Determine the (x, y) coordinate at the center of the cell enclosing the given text.  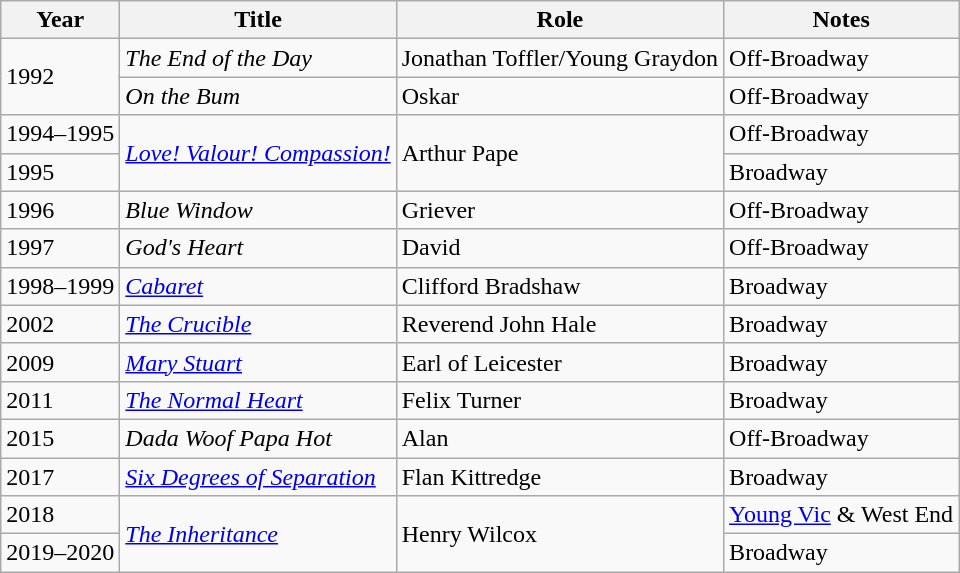
Oskar (560, 96)
Earl of Leicester (560, 362)
Reverend John Hale (560, 324)
1995 (60, 172)
The Normal Heart (258, 400)
1992 (60, 77)
David (560, 248)
Year (60, 20)
Mary Stuart (258, 362)
Griever (560, 210)
Dada Woof Papa Hot (258, 438)
1998–1999 (60, 286)
1997 (60, 248)
The End of the Day (258, 58)
2011 (60, 400)
Role (560, 20)
Felix Turner (560, 400)
Flan Kittredge (560, 477)
Henry Wilcox (560, 534)
Clifford Bradshaw (560, 286)
The Inheritance (258, 534)
God's Heart (258, 248)
Love! Valour! Compassion! (258, 153)
2015 (60, 438)
Young Vic & West End (842, 515)
2017 (60, 477)
Cabaret (258, 286)
Title (258, 20)
Alan (560, 438)
Arthur Pape (560, 153)
1996 (60, 210)
On the Bum (258, 96)
Notes (842, 20)
1994–1995 (60, 134)
Blue Window (258, 210)
2018 (60, 515)
The Crucible (258, 324)
2009 (60, 362)
Six Degrees of Separation (258, 477)
2019–2020 (60, 553)
Jonathan Toffler/Young Graydon (560, 58)
2002 (60, 324)
